Pinpoint the cell where the given text exists, returning its (x, y) midpoint coordinate. 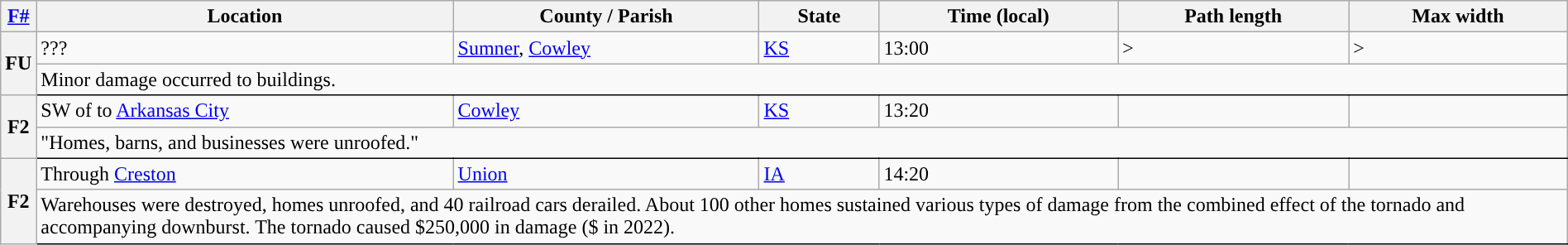
Through Creston (245, 174)
F# (18, 17)
Cowley (606, 111)
"Homes, barns, and businesses were unroofed." (802, 142)
Max width (1458, 17)
FU (18, 64)
14:20 (999, 174)
Sumner, Cowley (606, 48)
13:20 (999, 111)
Path length (1234, 17)
Time (local) (999, 17)
SW of to Arkansas City (245, 111)
??? (245, 48)
State (819, 17)
Union (606, 174)
Minor damage occurred to buildings. (802, 79)
IA (819, 174)
Location (245, 17)
13:00 (999, 48)
County / Parish (606, 17)
